Output the [X, Y] coordinate of the center of the cell containing the given text.  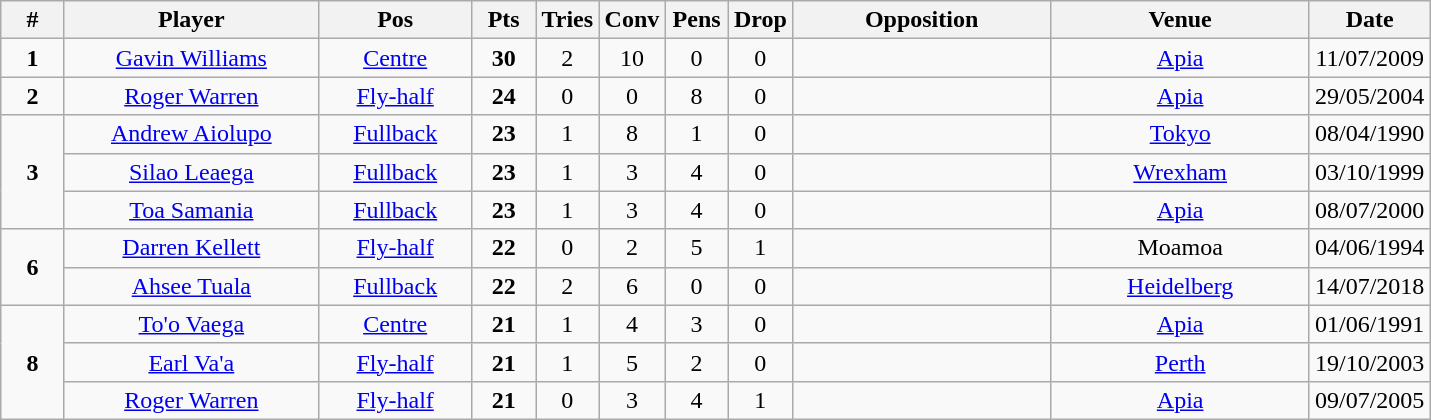
Pos [395, 20]
09/07/2005 [1369, 400]
Heidelberg [1180, 286]
Andrew Aiolupo [191, 134]
03/10/1999 [1369, 172]
04/06/1994 [1369, 248]
Toa Samania [191, 210]
Perth [1180, 362]
Conv [632, 20]
Pens [697, 20]
Date [1369, 20]
29/05/2004 [1369, 96]
Tokyo [1180, 134]
To'o Vaega [191, 324]
Ahsee Tuala [191, 286]
Venue [1180, 20]
01/06/1991 [1369, 324]
Tries [568, 20]
24 [504, 96]
Player [191, 20]
Wrexham [1180, 172]
11/07/2009 [1369, 58]
Drop [760, 20]
Gavin Williams [191, 58]
Pts [504, 20]
08/07/2000 [1369, 210]
Earl Va'a [191, 362]
Moamoa [1180, 248]
19/10/2003 [1369, 362]
08/04/1990 [1369, 134]
10 [632, 58]
Darren Kellett [191, 248]
14/07/2018 [1369, 286]
# [33, 20]
30 [504, 58]
Opposition [922, 20]
Silao Leaega [191, 172]
